Scan for the cell matching the given text and deliver its (X, Y) coordinate at center. 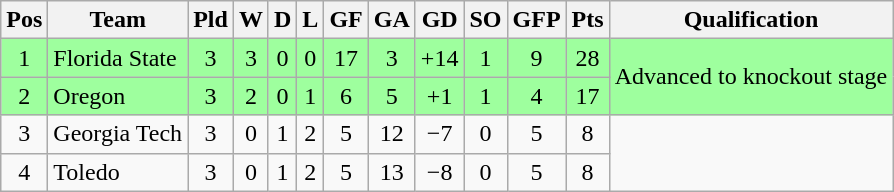
GA (392, 20)
GF (346, 20)
−7 (440, 134)
GFP (536, 20)
+1 (440, 96)
28 (588, 58)
Team (118, 20)
Florida State (118, 58)
Qualification (751, 20)
Pts (588, 20)
Georgia Tech (118, 134)
GD (440, 20)
−8 (440, 172)
W (250, 20)
Pld (211, 20)
Toledo (118, 172)
+14 (440, 58)
13 (392, 172)
SO (486, 20)
12 (392, 134)
D (282, 20)
Advanced to knockout stage (751, 77)
Pos (24, 20)
9 (536, 58)
L (310, 20)
6 (346, 96)
Oregon (118, 96)
